Identify which cell holds the provided text, then report its (x, y) central coordinate. 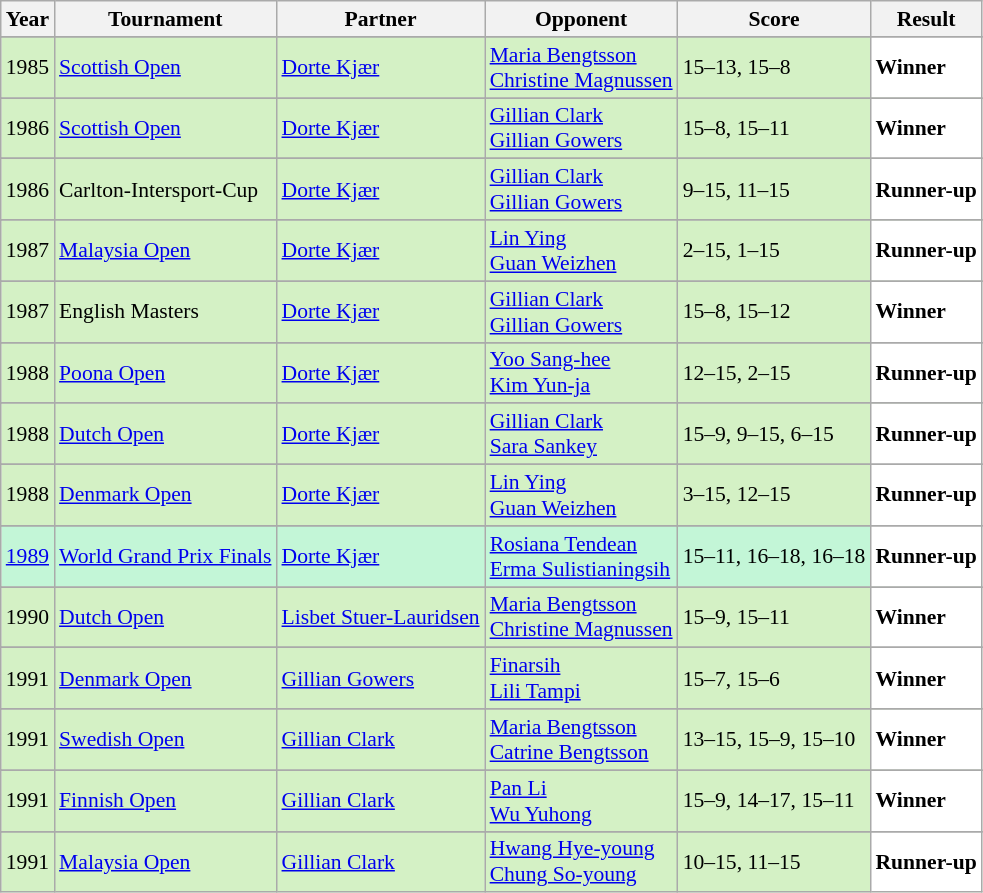
15–8, 15–11 (774, 128)
Partner (380, 19)
Yoo Sang-hee Kim Yun-ja (582, 372)
Hwang Hye-young Chung So-young (582, 862)
Result (926, 19)
13–15, 15–9, 15–10 (774, 740)
1990 (28, 618)
15–13, 15–8 (774, 68)
15–9, 14–17, 15–11 (774, 800)
Finarsih Lili Tampi (582, 678)
15–9, 15–11 (774, 618)
Carlton-Intersport-Cup (165, 190)
English Masters (165, 312)
1989 (28, 556)
2–15, 1–15 (774, 250)
Finnish Open (165, 800)
Score (774, 19)
Lisbet Stuer-Lauridsen (380, 618)
15–7, 15–6 (774, 678)
Year (28, 19)
3–15, 12–15 (774, 496)
15–11, 16–18, 16–18 (774, 556)
9–15, 11–15 (774, 190)
Maria Bengtsson Catrine Bengtsson (582, 740)
Pan Li Wu Yuhong (582, 800)
10–15, 11–15 (774, 862)
15–9, 9–15, 6–15 (774, 434)
Opponent (582, 19)
Tournament (165, 19)
12–15, 2–15 (774, 372)
Rosiana Tendean Erma Sulistianingsih (582, 556)
Gillian Clark Sara Sankey (582, 434)
Swedish Open (165, 740)
Poona Open (165, 372)
15–8, 15–12 (774, 312)
World Grand Prix Finals (165, 556)
1985 (28, 68)
Gillian Gowers (380, 678)
